Search for the cell housing the specified text and yield its (x, y) center coordinate. 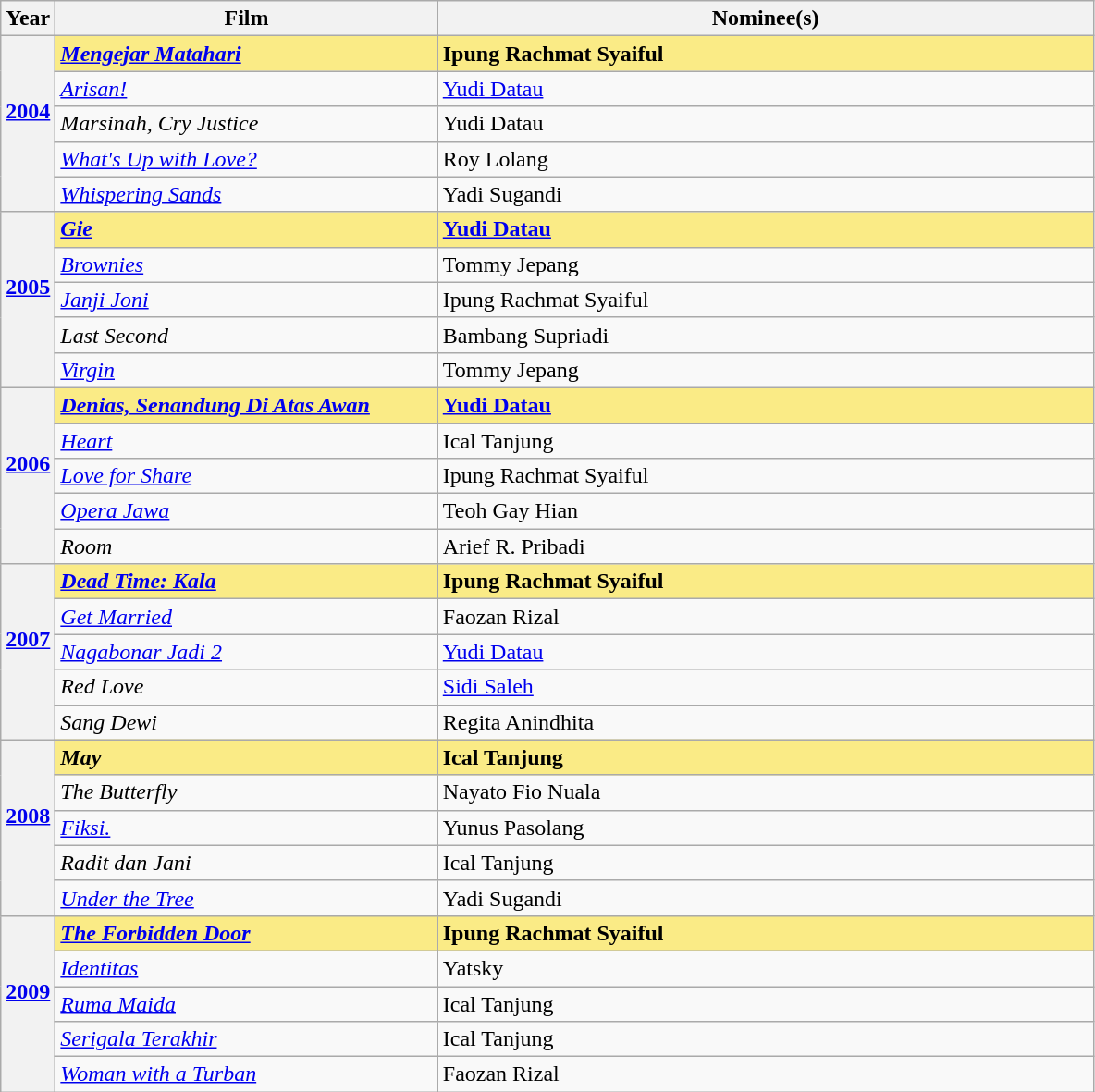
Marsinah, Cry Justice (246, 124)
2006 (28, 475)
Last Second (246, 335)
Regita Anindhita (766, 722)
Get Married (246, 617)
Teoh Gay Hian (766, 511)
Sang Dewi (246, 722)
Nagabonar Jadi 2 (246, 652)
Radit dan Jani (246, 863)
2005 (28, 300)
Room (246, 546)
Nominee(s) (766, 18)
Ruma Maida (246, 1003)
Nayato Fio Nuala (766, 792)
2008 (28, 828)
Woman with a Turban (246, 1074)
Yatsky (766, 968)
What's Up with Love? (246, 159)
Heart (246, 441)
Fiksi. (246, 828)
Virgin (246, 370)
Red Love (246, 687)
Opera Jawa (246, 511)
The Forbidden Door (246, 933)
Year (28, 18)
Dead Time: Kala (246, 582)
Janji Joni (246, 300)
Brownies (246, 264)
The Butterfly (246, 792)
2004 (28, 124)
May (246, 757)
2009 (28, 1003)
Love for Share (246, 476)
Yunus Pasolang (766, 828)
Denias, Senandung Di Atas Awan (246, 405)
Gie (246, 229)
Arief R. Pribadi (766, 546)
Serigala Terakhir (246, 1039)
Whispering Sands (246, 194)
Identitas (246, 968)
Under the Tree (246, 898)
2007 (28, 652)
Roy Lolang (766, 159)
Sidi Saleh (766, 687)
Film (246, 18)
Bambang Supriadi (766, 335)
Arisan! (246, 89)
Mengejar Matahari (246, 54)
